Scan for the cell matching the given text and deliver its [x, y] coordinate at center. 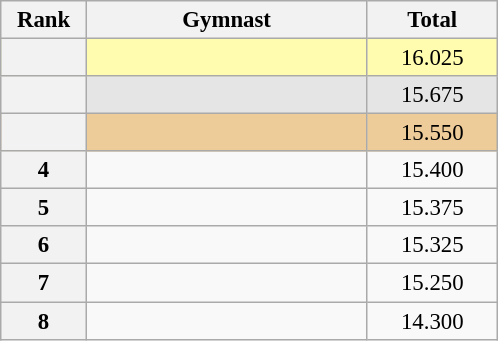
Total [432, 20]
15.375 [432, 208]
Rank [44, 20]
6 [44, 245]
8 [44, 321]
15.250 [432, 283]
5 [44, 208]
Gymnast [226, 20]
15.400 [432, 170]
16.025 [432, 58]
14.300 [432, 321]
15.675 [432, 95]
4 [44, 170]
7 [44, 283]
15.550 [432, 133]
15.325 [432, 245]
